Determine the (X, Y) coordinate at the center of the cell enclosing the given text.  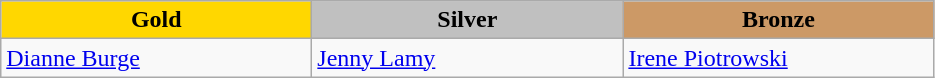
Gold (156, 20)
Silver (468, 20)
Bronze (778, 20)
Jenny Lamy (468, 58)
Irene Piotrowski (778, 58)
Dianne Burge (156, 58)
